Find where the given text appears and provide that cell's center as [X, Y] coordinate. 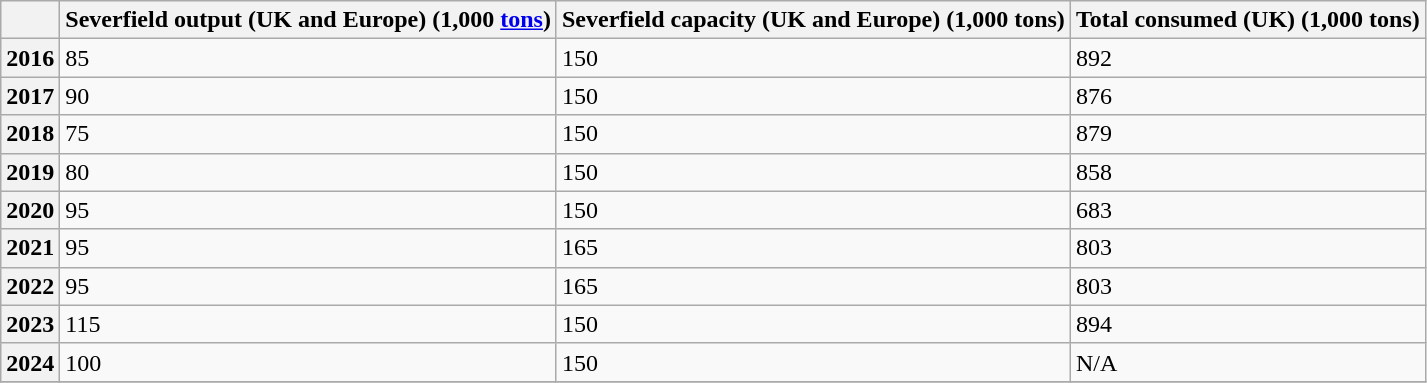
2024 [30, 362]
2017 [30, 96]
879 [1248, 134]
80 [308, 172]
85 [308, 58]
Severfield capacity (UK and Europe) (1,000 tons) [813, 20]
2020 [30, 210]
876 [1248, 96]
90 [308, 96]
2019 [30, 172]
115 [308, 324]
Severfield output (UK and Europe) (1,000 tons) [308, 20]
683 [1248, 210]
N/A [1248, 362]
892 [1248, 58]
894 [1248, 324]
2021 [30, 248]
75 [308, 134]
2016 [30, 58]
Total consumed (UK) (1,000 tons) [1248, 20]
2023 [30, 324]
858 [1248, 172]
2022 [30, 286]
2018 [30, 134]
100 [308, 362]
